Scan for the cell matching the given text and deliver its (X, Y) coordinate at center. 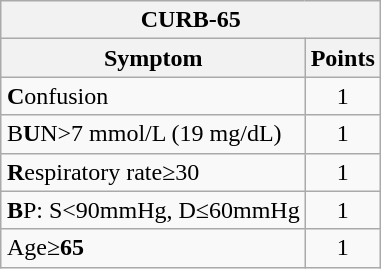
Age≥65 (153, 248)
Respiratory rate≥30 (153, 172)
BUN>7 mmol/L (19 mg/dL) (153, 134)
Symptom (153, 58)
BP: S<90mmHg, D≤60mmHg (153, 210)
CURB-65 (190, 20)
Points (342, 58)
Confusion (153, 96)
